Capture the cell that displays the provided text and extract its (x, y) central coordinate. 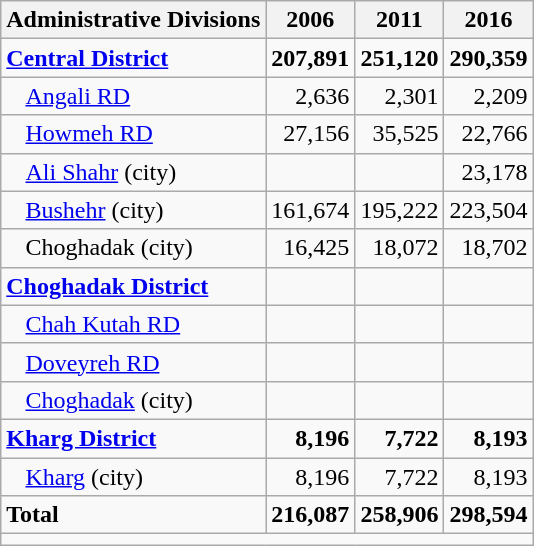
Choghadak District (134, 286)
2011 (400, 20)
161,674 (310, 210)
2,636 (310, 96)
2016 (488, 20)
Ali Shahr (city) (134, 172)
Bushehr (city) (134, 210)
Doveyreh RD (134, 362)
16,425 (310, 248)
223,504 (488, 210)
27,156 (310, 134)
207,891 (310, 58)
18,072 (400, 248)
22,766 (488, 134)
Angali RD (134, 96)
290,359 (488, 58)
35,525 (400, 134)
251,120 (400, 58)
Central District (134, 58)
23,178 (488, 172)
Kharg District (134, 438)
2006 (310, 20)
18,702 (488, 248)
2,301 (400, 96)
Kharg (city) (134, 477)
Chah Kutah RD (134, 324)
Administrative Divisions (134, 20)
258,906 (400, 515)
Howmeh RD (134, 134)
2,209 (488, 96)
216,087 (310, 515)
Total (134, 515)
298,594 (488, 515)
195,222 (400, 210)
